Identify which cell holds the provided text, then report its (x, y) central coordinate. 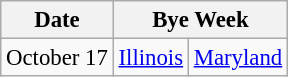
Maryland (238, 58)
Date (57, 20)
October 17 (57, 58)
Illinois (150, 58)
Bye Week (200, 20)
